For the text-containing cell, return its midpoint in (x, y) coordinate format. 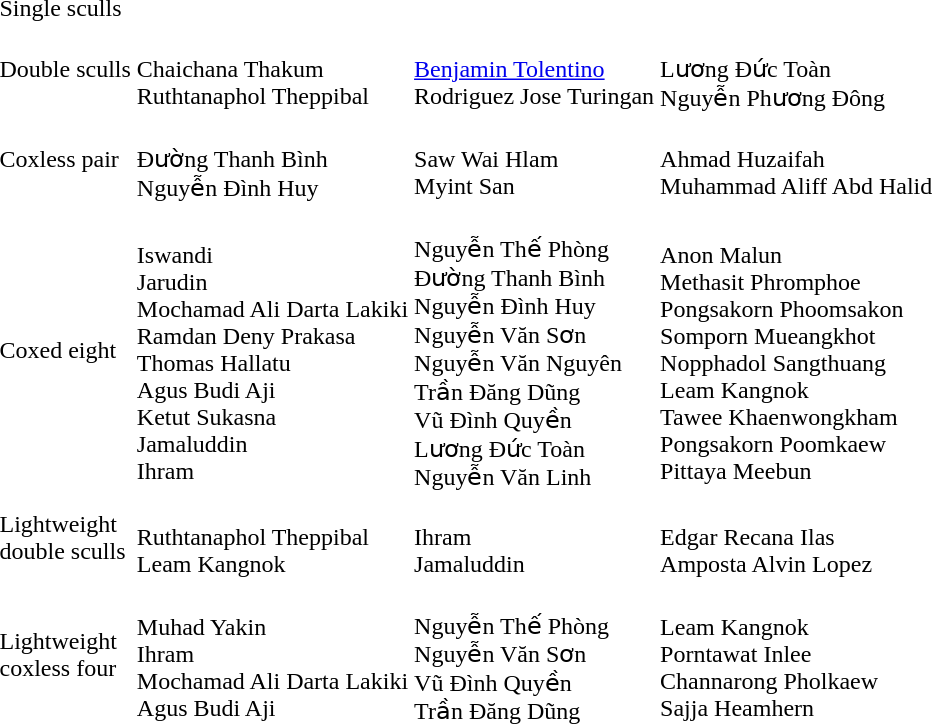
Nguyễn Thế PhòngĐường Thanh BìnhNguyễn Đình HuyNguyễn Văn SơnNguyễn Văn NguyênTrần Đăng DũngVũ Đình QuyềnLương Đức ToànNguyễn Văn Linh (534, 349)
IhramJamaluddin (534, 538)
IswandiJarudinMochamad Ali Darta LakikiRamdan Deny PrakasaThomas HallatuAgus Budi AjiKetut SukasnaJamaluddinIhram (272, 349)
Đường Thanh BìnhNguyễn Đình Huy (272, 160)
Chaichana ThakumRuthtanaphol Theppibal (272, 70)
Ruthtanaphol TheppibalLeam Kangnok (272, 538)
Saw Wai HlamMyint San (534, 160)
Benjamin TolentinoRodriguez Jose Turingan (534, 70)
